For the text-containing cell, return its midpoint in [X, Y] coordinate format. 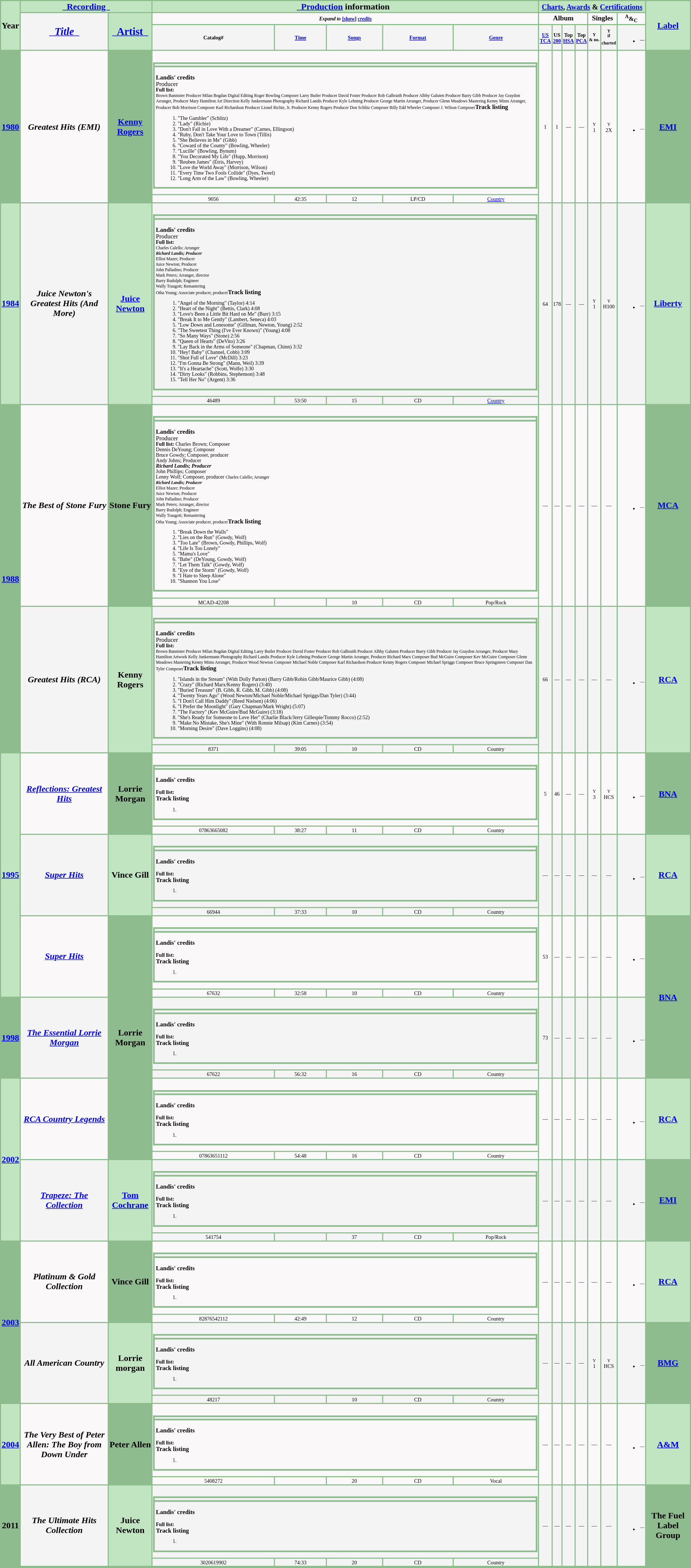
46 [557, 794]
3020619902 [214, 1562]
The Essential Lorrie Morgan [64, 1038]
Y3 [594, 794]
US200 [557, 38]
Charts, Awards & Certifications [592, 7]
46489 [214, 401]
48217 [214, 1400]
Expand to [show] credits [345, 19]
Yifcharted [609, 38]
USTCA [545, 38]
9056 [214, 199]
42:35 [300, 199]
MCA [668, 505]
74:33 [300, 1562]
Juice Newton's Greatest Hits (And More) [64, 304]
The Very Best of Peter Allen: The Boy from Down Under [64, 1444]
67632 [214, 993]
1988 [10, 579]
Singles [603, 19]
TopHSA [569, 38]
11 [354, 830]
541754 [214, 1237]
38:27 [300, 830]
66 [545, 679]
The Ultimate Hits Collection [64, 1526]
Genre [496, 38]
Artist [130, 31]
Lorrie morgan [130, 1363]
37:33 [300, 912]
Stone Fury [130, 505]
53:50 [300, 401]
5 [545, 794]
Production information [345, 7]
Time [300, 38]
32:58 [300, 993]
39:05 [300, 749]
82876542112 [214, 1318]
TopPCA [582, 38]
1998 [10, 1038]
07863651112 [214, 1156]
The Fuel Label Group [668, 1526]
Peter Allen [130, 1444]
2002 [10, 1160]
15 [354, 401]
66944 [214, 912]
Title [64, 31]
MCAD-42208 [214, 602]
73 [545, 1038]
Album [563, 19]
Catalog# [214, 38]
2011 [10, 1526]
07863665082 [214, 830]
Format [418, 38]
Liberty [668, 304]
Vocal [496, 1481]
YH100 [609, 304]
56:32 [300, 1074]
BMG [668, 1363]
2003 [10, 1322]
5408272 [214, 1481]
Reflections: Greatest Hits [64, 794]
37 [354, 1237]
The Best of Stone Fury [64, 505]
A&M [668, 1444]
64 [545, 304]
1984 [10, 304]
1980 [10, 127]
53 [545, 956]
Y& no. [594, 38]
178 [557, 304]
42:49 [300, 1318]
Trapeze: The Collection [64, 1200]
Y2X [609, 127]
67622 [214, 1074]
Greatest Hits (EMI) [64, 127]
Tom Cochrane [130, 1200]
RCA Country Legends [64, 1119]
2004 [10, 1444]
Recording [86, 7]
Greatest Hits (RCA) [64, 679]
Year [10, 26]
A&C [631, 19]
Songs [354, 38]
Label [668, 26]
LP/CD [418, 199]
1995 [10, 875]
8371 [214, 749]
Platinum & Gold Collection [64, 1282]
All American Country [64, 1363]
54:48 [300, 1156]
